Output the (x, y) coordinate of the center of the cell containing the given text.  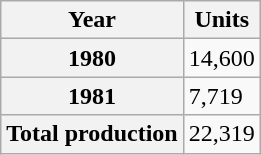
7,719 (222, 96)
22,319 (222, 134)
1980 (92, 58)
Year (92, 20)
1981 (92, 96)
Units (222, 20)
Total production (92, 134)
14,600 (222, 58)
